Pinpoint the cell where the given text exists, returning its [X, Y] midpoint coordinate. 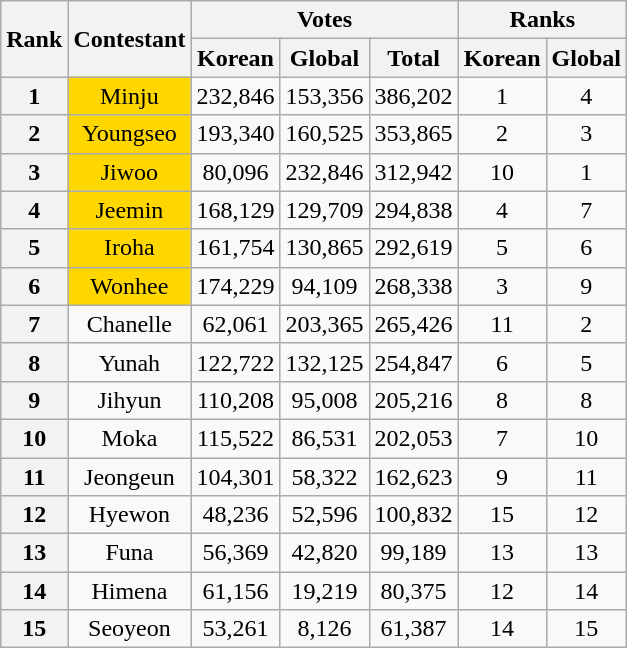
115,522 [236, 438]
265,426 [414, 324]
42,820 [324, 553]
312,942 [414, 172]
Jihyun [130, 400]
174,229 [236, 286]
353,865 [414, 134]
Funa [130, 553]
268,338 [414, 286]
53,261 [236, 629]
130,865 [324, 248]
Youngseo [130, 134]
Jeongeun [130, 477]
Himena [130, 591]
Total [414, 58]
80,096 [236, 172]
80,375 [414, 591]
160,525 [324, 134]
Votes [324, 20]
Rank [34, 39]
61,156 [236, 591]
94,109 [324, 286]
Chanelle [130, 324]
Hyewon [130, 515]
Ranks [542, 20]
58,322 [324, 477]
56,369 [236, 553]
Wonhee [130, 286]
110,208 [236, 400]
100,832 [414, 515]
161,754 [236, 248]
Iroha [130, 248]
Seoyeon [130, 629]
8,126 [324, 629]
132,125 [324, 362]
52,596 [324, 515]
61,387 [414, 629]
Moka [130, 438]
95,008 [324, 400]
254,847 [414, 362]
153,356 [324, 96]
193,340 [236, 134]
203,365 [324, 324]
202,053 [414, 438]
292,619 [414, 248]
Contestant [130, 39]
104,301 [236, 477]
205,216 [414, 400]
294,838 [414, 210]
Yunah [130, 362]
99,189 [414, 553]
122,722 [236, 362]
162,623 [414, 477]
Jiwoo [130, 172]
129,709 [324, 210]
62,061 [236, 324]
Jeemin [130, 210]
19,219 [324, 591]
48,236 [236, 515]
86,531 [324, 438]
168,129 [236, 210]
Minju [130, 96]
386,202 [414, 96]
